Return [x, y] of the center of cell containing provided text 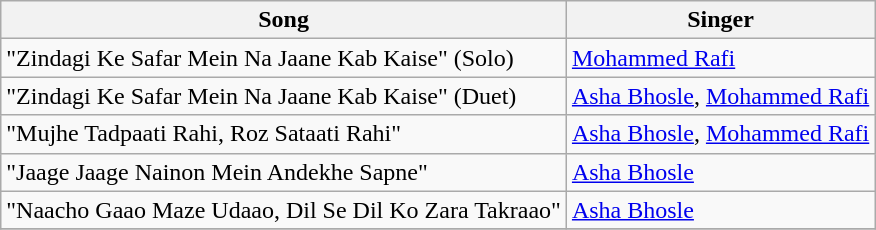
Song [284, 20]
"Zindagi Ke Safar Mein Na Jaane Kab Kaise" (Duet) [284, 96]
Singer [720, 20]
"Zindagi Ke Safar Mein Na Jaane Kab Kaise" (Solo) [284, 58]
Mohammed Rafi [720, 58]
"Mujhe Tadpaati Rahi, Roz Sataati Rahi" [284, 134]
"Naacho Gaao Maze Udaao, Dil Se Dil Ko Zara Takraao" [284, 210]
"Jaage Jaage Nainon Mein Andekhe Sapne" [284, 172]
